Find where the given text appears and provide that cell's center as [X, Y] coordinate. 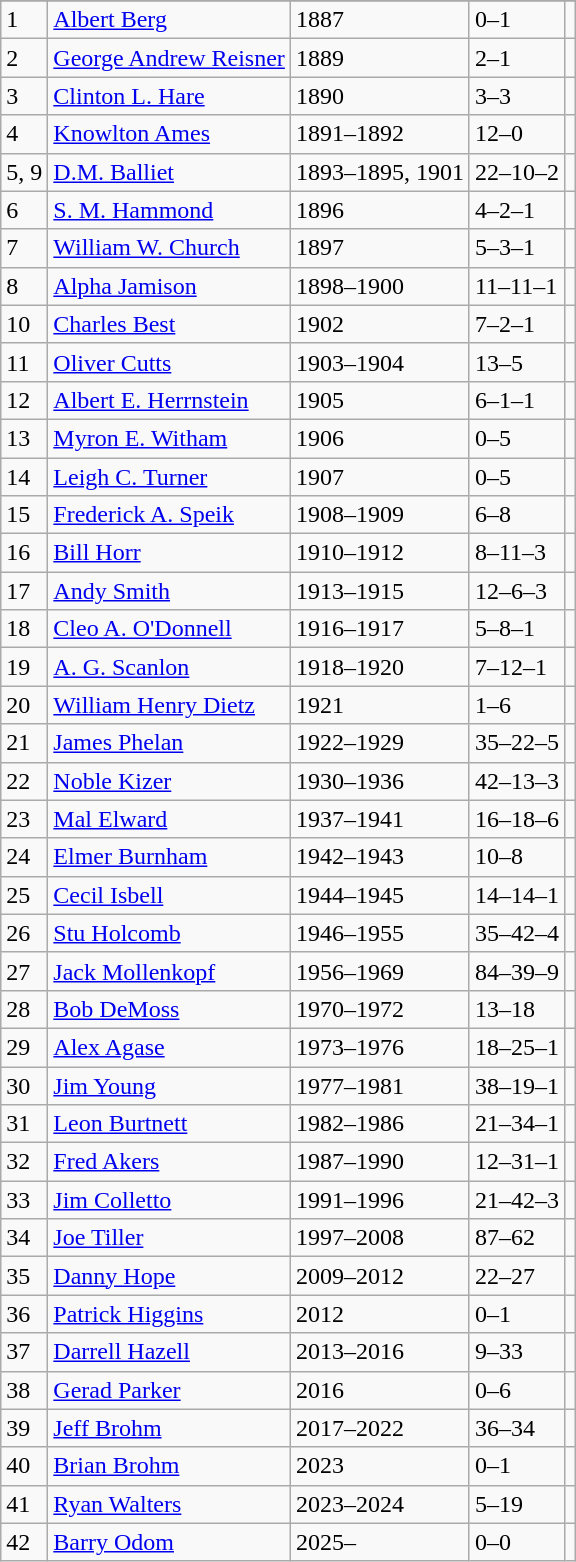
13 [24, 438]
2–1 [516, 58]
Myron E. Witham [170, 438]
1905 [380, 400]
2009–2012 [380, 1276]
1890 [380, 96]
22–27 [516, 1276]
40 [24, 1466]
5–8–1 [516, 629]
7–2–1 [516, 324]
34 [24, 1238]
1907 [380, 477]
1893–1895, 1901 [380, 172]
14 [24, 477]
2017–2022 [380, 1428]
12–31–1 [516, 1162]
15 [24, 515]
1898–1900 [380, 286]
1977–1981 [380, 1085]
1913–1915 [380, 591]
Danny Hope [170, 1276]
Fred Akers [170, 1162]
1902 [380, 324]
Brian Brohm [170, 1466]
21–34–1 [516, 1124]
1922–1929 [380, 743]
1930–1936 [380, 781]
1–6 [516, 705]
0–0 [516, 1542]
Andy Smith [170, 591]
Gerad Parker [170, 1390]
D.M. Balliet [170, 172]
6 [24, 210]
1991–1996 [380, 1200]
Albert Berg [170, 20]
1937–1941 [380, 819]
10–8 [516, 857]
4–2–1 [516, 210]
28 [24, 1009]
42 [24, 1542]
Jack Mollenkopf [170, 971]
3–3 [516, 96]
24 [24, 857]
1942–1943 [380, 857]
13–18 [516, 1009]
5, 9 [24, 172]
32 [24, 1162]
Bob DeMoss [170, 1009]
21–42–3 [516, 1200]
Noble Kizer [170, 781]
36 [24, 1314]
18 [24, 629]
Stu Holcomb [170, 933]
Oliver Cutts [170, 362]
Cecil Isbell [170, 895]
37 [24, 1352]
1997–2008 [380, 1238]
Clinton L. Hare [170, 96]
Ryan Walters [170, 1504]
1910–1912 [380, 553]
8 [24, 286]
2 [24, 58]
A. G. Scanlon [170, 667]
7 [24, 248]
4 [24, 134]
84–39–9 [516, 971]
1970–1972 [380, 1009]
16–18–6 [516, 819]
1889 [380, 58]
James Phelan [170, 743]
27 [24, 971]
Knowlton Ames [170, 134]
Cleo A. O'Donnell [170, 629]
Patrick Higgins [170, 1314]
Leigh C. Turner [170, 477]
6–8 [516, 515]
26 [24, 933]
5–19 [516, 1504]
Alpha Jamison [170, 286]
12–6–3 [516, 591]
16 [24, 553]
1944–1945 [380, 895]
11 [24, 362]
1982–1986 [380, 1124]
35–22–5 [516, 743]
19 [24, 667]
William Henry Dietz [170, 705]
Jim Colletto [170, 1200]
Alex Agase [170, 1047]
S. M. Hammond [170, 210]
35–42–4 [516, 933]
1918–1920 [380, 667]
5–3–1 [516, 248]
Bill Horr [170, 553]
12–0 [516, 134]
1 [24, 20]
1946–1955 [380, 933]
Jeff Brohm [170, 1428]
33 [24, 1200]
Jim Young [170, 1085]
9–33 [516, 1352]
36–34 [516, 1428]
31 [24, 1124]
1921 [380, 705]
35 [24, 1276]
Charles Best [170, 324]
8–11–3 [516, 553]
2023–2024 [380, 1504]
1887 [380, 20]
Darrell Hazell [170, 1352]
23 [24, 819]
21 [24, 743]
17 [24, 591]
29 [24, 1047]
Elmer Burnham [170, 857]
22 [24, 781]
0–6 [516, 1390]
25 [24, 895]
William W. Church [170, 248]
1973–1976 [380, 1047]
22–10–2 [516, 172]
1916–1917 [380, 629]
3 [24, 96]
12 [24, 400]
1956–1969 [380, 971]
38 [24, 1390]
41 [24, 1504]
1896 [380, 210]
6–1–1 [516, 400]
7–12–1 [516, 667]
39 [24, 1428]
Barry Odom [170, 1542]
20 [24, 705]
1891–1892 [380, 134]
11–11–1 [516, 286]
1987–1990 [380, 1162]
Frederick A. Speik [170, 515]
1897 [380, 248]
1908–1909 [380, 515]
1906 [380, 438]
George Andrew Reisner [170, 58]
Albert E. Herrnstein [170, 400]
2025– [380, 1542]
18–25–1 [516, 1047]
87–62 [516, 1238]
2023 [380, 1466]
30 [24, 1085]
1903–1904 [380, 362]
38–19–1 [516, 1085]
Mal Elward [170, 819]
13–5 [516, 362]
42–13–3 [516, 781]
2016 [380, 1390]
Joe Tiller [170, 1238]
2013–2016 [380, 1352]
2012 [380, 1314]
10 [24, 324]
14–14–1 [516, 895]
Leon Burtnett [170, 1124]
